For the text-containing cell, return its midpoint in [x, y] coordinate format. 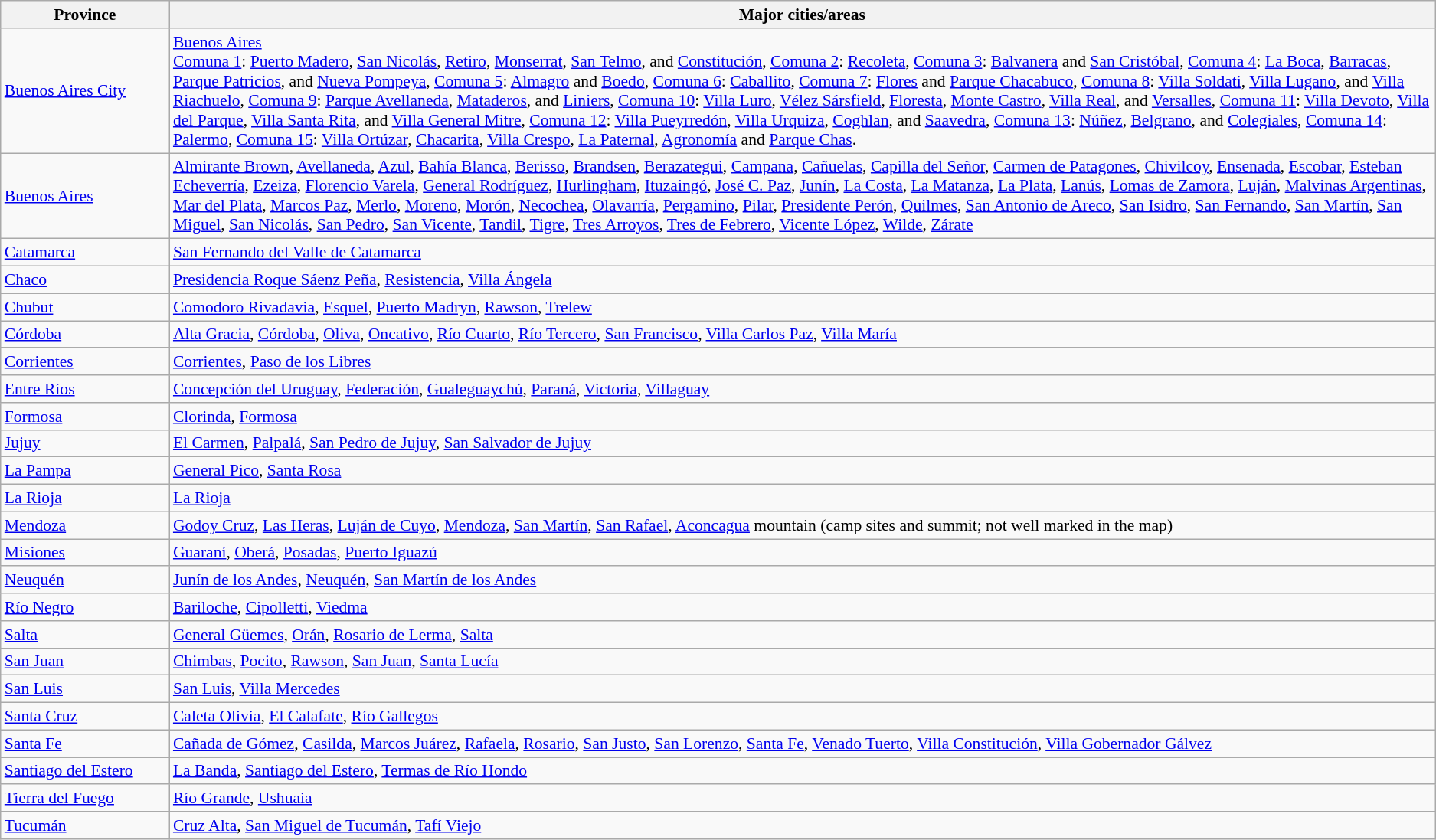
Concepción del Uruguay, Federación, Gualeguaychú, Paraná, Victoria, Villaguay [803, 389]
Catamarca [85, 253]
San Luis [85, 689]
Cruz Alta, San Miguel de Tucumán, Tafí Viejo [803, 825]
Corrientes, Paso de los Libres [803, 362]
Chaco [85, 280]
Province [85, 15]
Major cities/areas [803, 15]
Salta [85, 635]
Chimbas, Pocito, Rawson, San Juan, Santa Lucía [803, 662]
Chubut [85, 307]
Clorinda, Formosa [803, 417]
El Carmen, Palpalá, San Pedro de Jujuy, San Salvador de Jujuy [803, 443]
Jujuy [85, 443]
General Pico, Santa Rosa [803, 471]
Buenos Aires City [85, 90]
Alta Gracia, Córdoba, Oliva, Oncativo, Río Cuarto, Río Tercero, San Francisco, Villa Carlos Paz, Villa María [803, 335]
Tierra del Fuego [85, 799]
Santiago del Estero [85, 771]
Comodoro Rivadavia, Esquel, Puerto Madryn, Rawson, Trelew [803, 307]
Tucumán [85, 825]
Mendoza [85, 525]
San Luis, Villa Mercedes [803, 689]
Corrientes [85, 362]
Entre Ríos [85, 389]
Caleta Olivia, El Calafate, Río Gallegos [803, 717]
Córdoba [85, 335]
Río Grande, Ushuaia [803, 799]
La Pampa [85, 471]
Santa Cruz [85, 717]
Misiones [85, 553]
Guaraní, Oberá, Posadas, Puerto Iguazú [803, 553]
Formosa [85, 417]
Bariloche, Cipolletti, Viedma [803, 607]
Junín de los Andes, Neuquén, San Martín de los Andes [803, 580]
Santa Fe [85, 744]
Buenos Aires [85, 196]
San Juan [85, 662]
Neuquén [85, 580]
La Banda, Santiago del Estero, Termas de Río Hondo [803, 771]
Presidencia Roque Sáenz Peña, Resistencia, Villa Ángela [803, 280]
San Fernando del Valle de Catamarca [803, 253]
General Güemes, Orán, Rosario de Lerma, Salta [803, 635]
Río Negro [85, 607]
Godoy Cruz, Las Heras, Luján de Cuyo, Mendoza, San Martín, San Rafael, Aconcagua mountain (camp sites and summit; not well marked in the map) [803, 525]
